Locate the cell with the specified text and output its (X, Y) center coordinate. 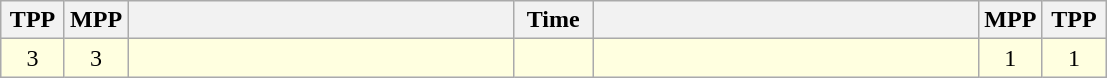
Time (554, 20)
